Return [X, Y] of the center of cell containing provided text 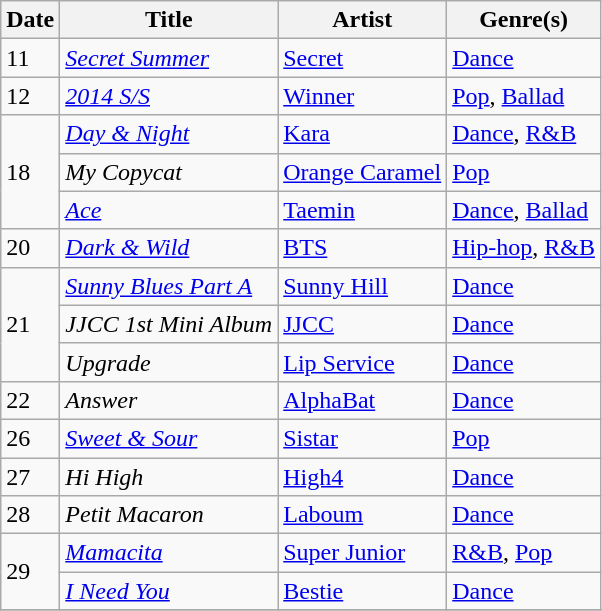
BTS [362, 248]
Day & Night [169, 134]
22 [30, 400]
Sweet & Sour [169, 438]
2014 S/S [169, 96]
Hi High [169, 477]
Winner [362, 96]
18 [30, 172]
Artist [362, 20]
Answer [169, 400]
Genre(s) [524, 20]
28 [30, 515]
11 [30, 58]
Super Junior [362, 553]
Kara [362, 134]
Secret Summer [169, 58]
Orange Caramel [362, 172]
Laboum [362, 515]
AlphaBat [362, 400]
Pop, Ballad [524, 96]
Lip Service [362, 362]
Hip-hop, R&B [524, 248]
Bestie [362, 591]
Title [169, 20]
20 [30, 248]
Date [30, 20]
Dance, Ballad [524, 210]
Dark & Wild [169, 248]
I Need You [169, 591]
Taemin [362, 210]
JJCC 1st Mini Album [169, 324]
27 [30, 477]
Sunny Blues Part A [169, 286]
High4 [362, 477]
29 [30, 572]
JJCC [362, 324]
Sunny Hill [362, 286]
21 [30, 324]
Dance, R&B [524, 134]
Secret [362, 58]
Mamacita [169, 553]
Ace [169, 210]
Petit Macaron [169, 515]
R&B, Pop [524, 553]
12 [30, 96]
26 [30, 438]
Sistar [362, 438]
Upgrade [169, 362]
My Copycat [169, 172]
